Output the (X, Y) coordinate of the center of the cell containing the given text.  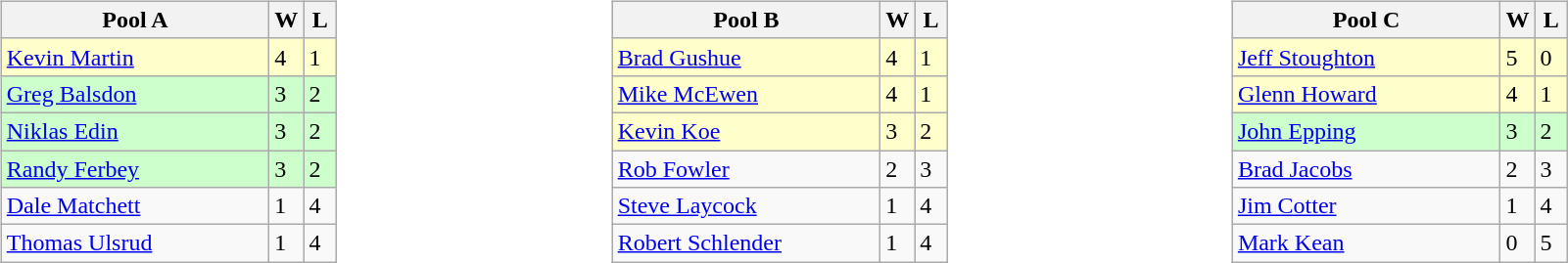
Brad Jacobs (1366, 169)
Pool B (746, 20)
Jeff Stoughton (1366, 57)
Jim Cotter (1366, 206)
Pool A (135, 20)
Mike McEwen (746, 94)
John Epping (1366, 131)
Mark Kean (1366, 243)
Glenn Howard (1366, 94)
Dale Matchett (135, 206)
Brad Gushue (746, 57)
Kevin Martin (135, 57)
Randy Ferbey (135, 169)
Thomas Ulsrud (135, 243)
Rob Fowler (746, 169)
Kevin Koe (746, 131)
Steve Laycock (746, 206)
Niklas Edin (135, 131)
Greg Balsdon (135, 94)
Robert Schlender (746, 243)
Pool C (1366, 20)
